Scan for the cell matching the given text and deliver its (X, Y) coordinate at center. 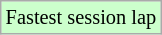
Fastest session lap (81, 17)
